Capture the cell that displays the provided text and extract its (x, y) central coordinate. 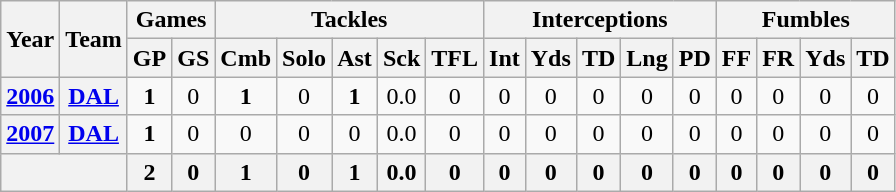
Lng (647, 58)
2006 (30, 96)
Year (30, 39)
Games (170, 20)
Int (505, 58)
Tackles (350, 20)
TFL (455, 58)
Cmb (246, 58)
Interceptions (600, 20)
GP (149, 58)
FF (736, 58)
2007 (30, 134)
Fumbles (806, 20)
PD (694, 58)
Team (94, 39)
Sck (401, 58)
GS (194, 58)
2 (149, 172)
Ast (355, 58)
FR (778, 58)
Solo (304, 58)
